From the cell containing the given text, extract its center point as [x, y] coordinate. 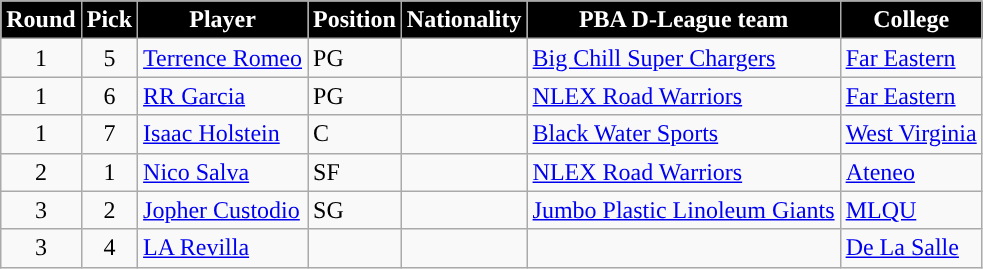
Terrence Romeo [223, 58]
West Virginia [911, 134]
Jumbo Plastic Linoleum Giants [684, 210]
Isaac Holstein [223, 134]
Big Chill Super Chargers [684, 58]
6 [109, 96]
Black Water Sports [684, 134]
SG [355, 210]
De La Salle [911, 248]
Position [355, 20]
4 [109, 248]
Nationality [464, 20]
PBA D-League team [684, 20]
Ateneo [911, 172]
Round [41, 20]
RR Garcia [223, 96]
SF [355, 172]
7 [109, 134]
Pick [109, 20]
Jopher Custodio [223, 210]
MLQU [911, 210]
LA Revilla [223, 248]
Player [223, 20]
Nico Salva [223, 172]
College [911, 20]
5 [109, 58]
C [355, 134]
